Capture the cell that displays the provided text and extract its [X, Y] central coordinate. 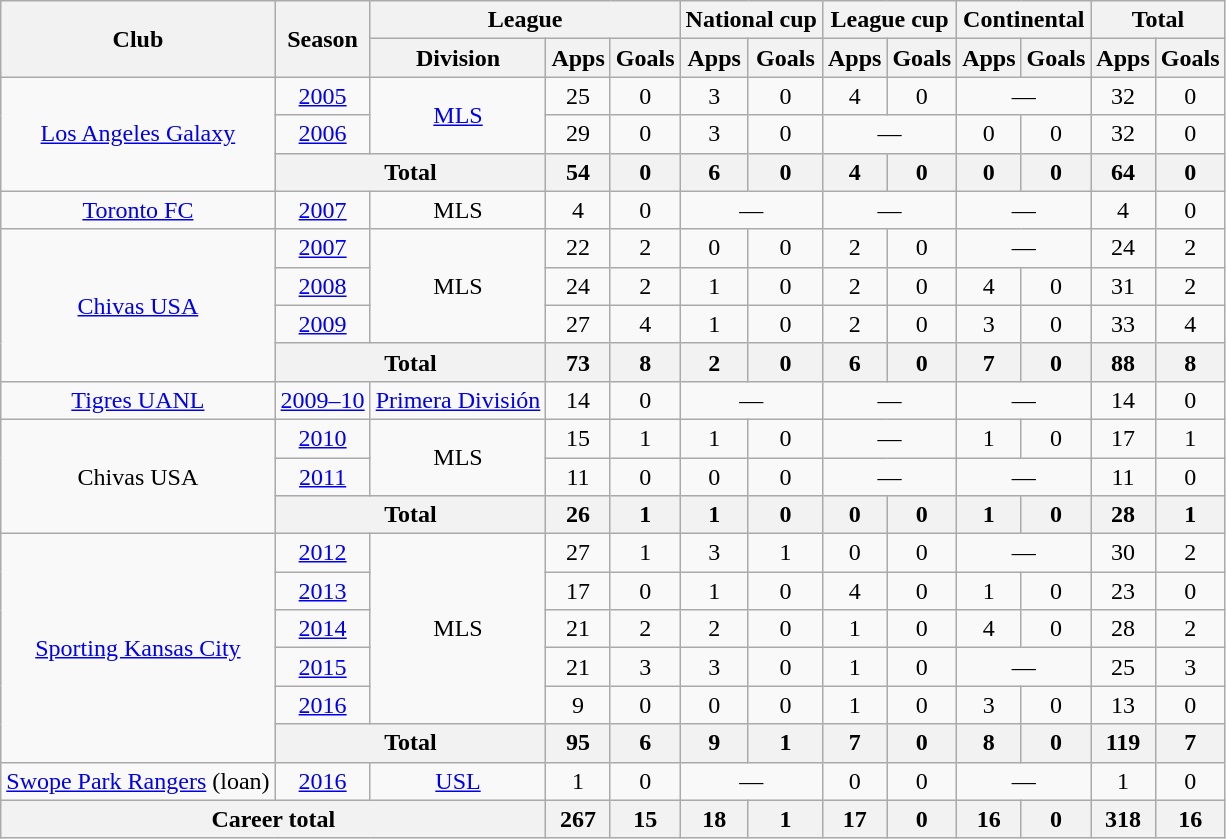
2010 [322, 438]
Club [138, 39]
18 [714, 819]
Swope Park Rangers (loan) [138, 781]
Career total [274, 819]
119 [1123, 743]
26 [578, 515]
13 [1123, 705]
USL [458, 781]
Division [458, 58]
88 [1123, 362]
2011 [322, 477]
2014 [322, 629]
23 [1123, 591]
Sporting Kansas City [138, 648]
Los Angeles Galaxy [138, 134]
National cup [751, 20]
73 [578, 362]
22 [578, 248]
30 [1123, 553]
31 [1123, 286]
2009–10 [322, 400]
33 [1123, 324]
Continental [1024, 20]
Season [322, 39]
2012 [322, 553]
League [525, 20]
64 [1123, 172]
2008 [322, 286]
2006 [322, 134]
2009 [322, 324]
95 [578, 743]
2013 [322, 591]
2015 [322, 667]
29 [578, 134]
Primera División [458, 400]
54 [578, 172]
Toronto FC [138, 210]
318 [1123, 819]
Tigres UANL [138, 400]
267 [578, 819]
League cup [889, 20]
2005 [322, 96]
